Identify which cell holds the provided text, then report its [X, Y] central coordinate. 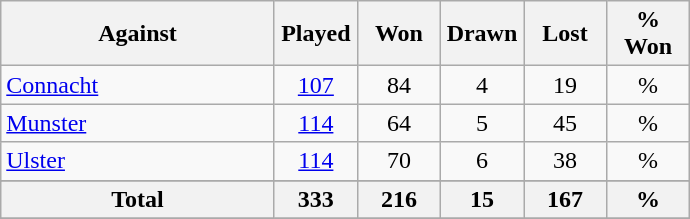
4 [482, 85]
Against [138, 34]
107 [316, 85]
64 [398, 123]
Drawn [482, 34]
84 [398, 85]
Lost [566, 34]
Played [316, 34]
45 [566, 123]
15 [482, 199]
38 [566, 161]
167 [566, 199]
Munster [138, 123]
5 [482, 123]
Won [398, 34]
Ulster [138, 161]
333 [316, 199]
% Won [648, 34]
6 [482, 161]
19 [566, 85]
Connacht [138, 85]
216 [398, 199]
Total [138, 199]
70 [398, 161]
